Capture the cell that displays the provided text and extract its (x, y) central coordinate. 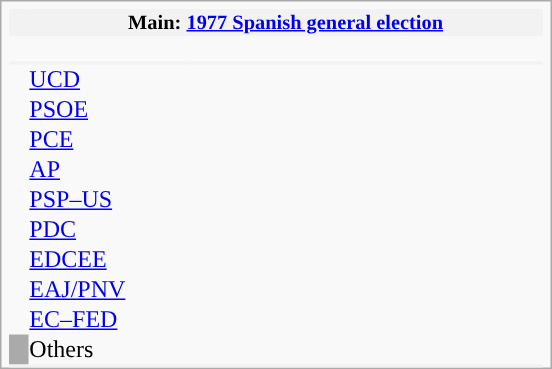
Main: 1977 Spanish general election (286, 22)
AP (108, 170)
PCE (108, 140)
PSP–US (108, 200)
EAJ/PNV (108, 290)
UCD (108, 80)
PDC (108, 230)
EC–FED (108, 320)
EDCEE (108, 260)
Others (108, 350)
PSOE (108, 110)
